Determine the (X, Y) coordinate at the center of the cell enclosing the given text.  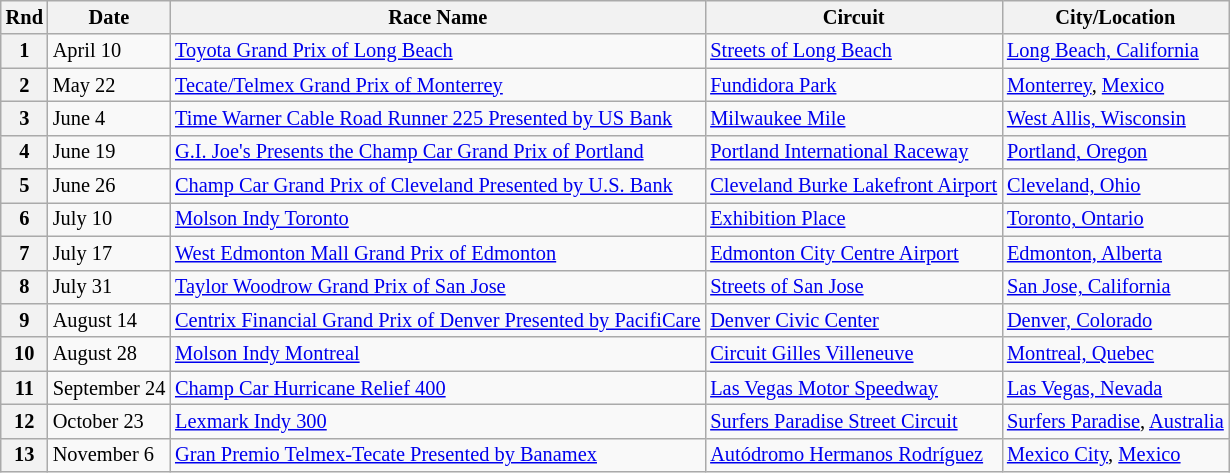
Streets of Long Beach (854, 51)
Champ Car Grand Prix of Cleveland Presented by U.S. Bank (438, 186)
August 14 (109, 320)
July 31 (109, 287)
Taylor Woodrow Grand Prix of San Jose (438, 287)
West Edmonton Mall Grand Prix of Edmonton (438, 253)
September 24 (109, 388)
9 (24, 320)
Mexico City, Mexico (1116, 455)
Fundidora Park (854, 85)
Gran Premio Telmex-Tecate Presented by Banamex (438, 455)
Rnd (24, 17)
November 6 (109, 455)
Denver, Colorado (1116, 320)
October 23 (109, 421)
Streets of San Jose (854, 287)
April 10 (109, 51)
Tecate/Telmex Grand Prix of Monterrey (438, 85)
G.I. Joe's Presents the Champ Car Grand Prix of Portland (438, 152)
4 (24, 152)
West Allis, Wisconsin (1116, 118)
Denver Civic Center (854, 320)
City/Location (1116, 17)
13 (24, 455)
Las Vegas, Nevada (1116, 388)
Champ Car Hurricane Relief 400 (438, 388)
Autódromo Hermanos Rodríguez (854, 455)
Cleveland, Ohio (1116, 186)
Lexmark Indy 300 (438, 421)
Monterrey, Mexico (1116, 85)
8 (24, 287)
10 (24, 354)
Molson Indy Toronto (438, 219)
Edmonton, Alberta (1116, 253)
6 (24, 219)
12 (24, 421)
Circuit (854, 17)
Race Name (438, 17)
2 (24, 85)
June 19 (109, 152)
1 (24, 51)
August 28 (109, 354)
May 22 (109, 85)
5 (24, 186)
7 (24, 253)
Portland International Raceway (854, 152)
June 4 (109, 118)
Molson Indy Montreal (438, 354)
Time Warner Cable Road Runner 225 Presented by US Bank (438, 118)
Toyota Grand Prix of Long Beach (438, 51)
3 (24, 118)
Edmonton City Centre Airport (854, 253)
Surfers Paradise, Australia (1116, 421)
San Jose, California (1116, 287)
Toronto, Ontario (1116, 219)
Milwaukee Mile (854, 118)
Portland, Oregon (1116, 152)
Exhibition Place (854, 219)
Long Beach, California (1116, 51)
Circuit Gilles Villeneuve (854, 354)
Centrix Financial Grand Prix of Denver Presented by PacifiCare (438, 320)
Montreal, Quebec (1116, 354)
Las Vegas Motor Speedway (854, 388)
July 17 (109, 253)
Surfers Paradise Street Circuit (854, 421)
11 (24, 388)
Date (109, 17)
June 26 (109, 186)
July 10 (109, 219)
Cleveland Burke Lakefront Airport (854, 186)
